Pinpoint the cell where the given text exists, returning its (X, Y) midpoint coordinate. 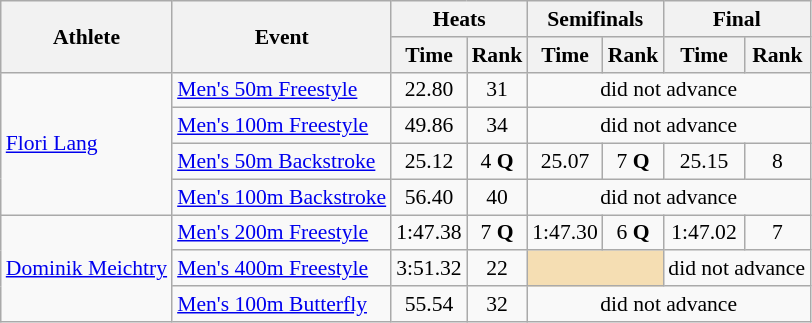
Men's 100m Butterfly (282, 304)
40 (498, 197)
Men's 100m Backstroke (282, 197)
25.12 (428, 162)
Flori Lang (86, 143)
Men's 100m Freestyle (282, 126)
Men's 400m Freestyle (282, 269)
56.40 (428, 197)
22 (498, 269)
Event (282, 36)
3:51.32 (428, 269)
25.15 (704, 162)
Dominik Meichtry (86, 268)
Heats (459, 19)
4 Q (498, 162)
Athlete (86, 36)
49.86 (428, 126)
31 (498, 90)
1:47.30 (564, 233)
1:47.38 (428, 233)
Men's 50m Freestyle (282, 90)
8 (778, 162)
1:47.02 (704, 233)
Final (736, 19)
22.80 (428, 90)
7 (778, 233)
55.54 (428, 304)
34 (498, 126)
Semifinals (595, 19)
6 Q (634, 233)
25.07 (564, 162)
32 (498, 304)
Men's 50m Backstroke (282, 162)
Men's 200m Freestyle (282, 233)
